Output the [X, Y] coordinate of the center of the cell containing the given text.  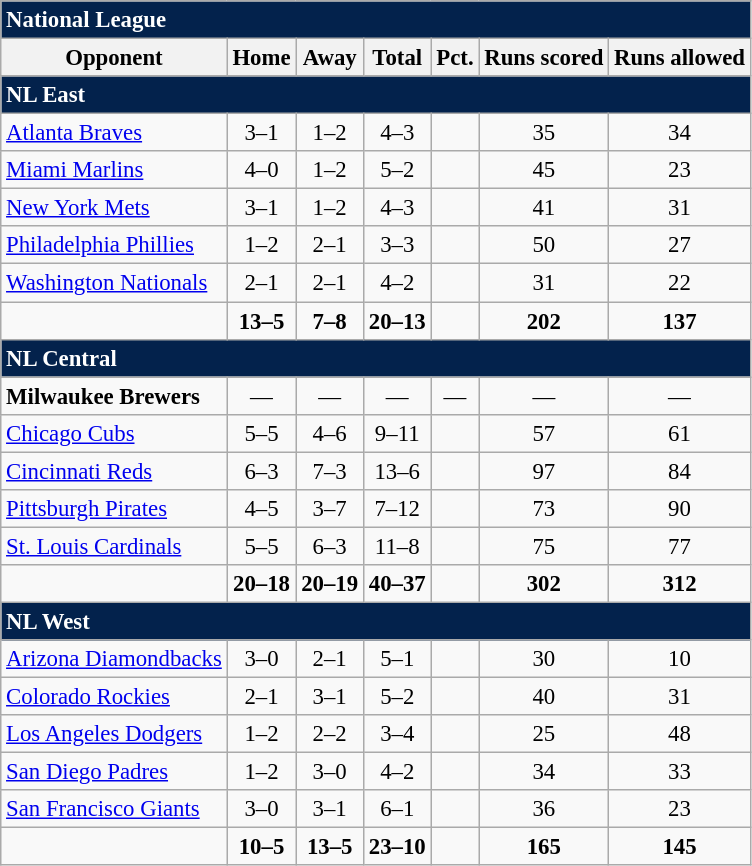
75 [544, 546]
90 [680, 509]
Miami Marlins [114, 170]
3–3 [397, 245]
2–2 [330, 734]
NL Central [376, 358]
11–8 [397, 546]
New York Mets [114, 208]
40–37 [397, 584]
Los Angeles Dodgers [114, 734]
Home [262, 58]
7–3 [330, 471]
202 [544, 321]
Cincinnati Reds [114, 471]
4–6 [330, 433]
20–18 [262, 584]
73 [544, 509]
NL East [376, 95]
25 [544, 734]
7–12 [397, 509]
77 [680, 546]
4–5 [262, 509]
Atlanta Braves [114, 133]
Away [330, 58]
23–10 [397, 847]
145 [680, 847]
48 [680, 734]
Chicago Cubs [114, 433]
97 [544, 471]
San Francisco Giants [114, 809]
20–13 [397, 321]
84 [680, 471]
40 [544, 697]
Arizona Diamondbacks [114, 659]
Runs scored [544, 58]
45 [544, 170]
Runs allowed [680, 58]
302 [544, 584]
41 [544, 208]
57 [544, 433]
33 [680, 772]
Washington Nationals [114, 283]
9–11 [397, 433]
10–5 [262, 847]
312 [680, 584]
Total [397, 58]
50 [544, 245]
4–0 [262, 170]
5–1 [397, 659]
Pct. [455, 58]
Milwaukee Brewers [114, 396]
San Diego Padres [114, 772]
National League [376, 20]
27 [680, 245]
3–7 [330, 509]
Pittsburgh Pirates [114, 509]
10 [680, 659]
Opponent [114, 58]
3–4 [397, 734]
20–19 [330, 584]
13–6 [397, 471]
35 [544, 133]
36 [544, 809]
30 [544, 659]
St. Louis Cardinals [114, 546]
Colorado Rockies [114, 697]
22 [680, 283]
137 [680, 321]
61 [680, 433]
Philadelphia Phillies [114, 245]
7–8 [330, 321]
NL West [376, 621]
165 [544, 847]
6–1 [397, 809]
